Identify which cell holds the provided text, then report its (X, Y) central coordinate. 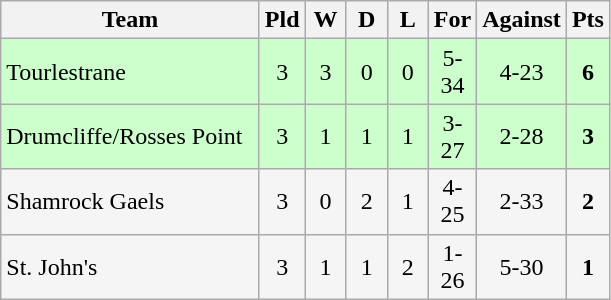
Pts (588, 20)
D (366, 20)
5-30 (522, 266)
1-26 (452, 266)
Against (522, 20)
2-33 (522, 202)
Tourlestrane (130, 72)
W (326, 20)
4-25 (452, 202)
Drumcliffe/Rosses Point (130, 136)
Team (130, 20)
Shamrock Gaels (130, 202)
For (452, 20)
6 (588, 72)
5-34 (452, 72)
L (408, 20)
St. John's (130, 266)
3-27 (452, 136)
4-23 (522, 72)
Pld (282, 20)
2-28 (522, 136)
